Identify which cell holds the provided text, then report its [X, Y] central coordinate. 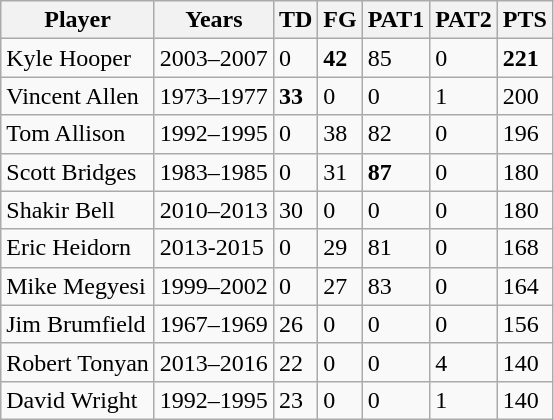
85 [396, 58]
Robert Tonyan [78, 362]
23 [295, 400]
164 [524, 286]
200 [524, 96]
81 [396, 248]
PTS [524, 20]
2013–2016 [214, 362]
2010–2013 [214, 210]
1973–1977 [214, 96]
Eric Heidorn [78, 248]
PAT1 [396, 20]
TD [295, 20]
2003–2007 [214, 58]
29 [340, 248]
196 [524, 134]
26 [295, 324]
156 [524, 324]
221 [524, 58]
Player [78, 20]
1983–1985 [214, 172]
42 [340, 58]
30 [295, 210]
1967–1969 [214, 324]
Scott Bridges [78, 172]
87 [396, 172]
Tom Allison [78, 134]
Shakir Bell [78, 210]
Kyle Hooper [78, 58]
2013-2015 [214, 248]
Mike Megyesi [78, 286]
33 [295, 96]
1999–2002 [214, 286]
David Wright [78, 400]
22 [295, 362]
82 [396, 134]
38 [340, 134]
168 [524, 248]
83 [396, 286]
Jim Brumfield [78, 324]
Vincent Allen [78, 96]
PAT2 [464, 20]
27 [340, 286]
Years [214, 20]
FG [340, 20]
31 [340, 172]
4 [464, 362]
